Output the [x, y] coordinate of the center of the cell containing the given text.  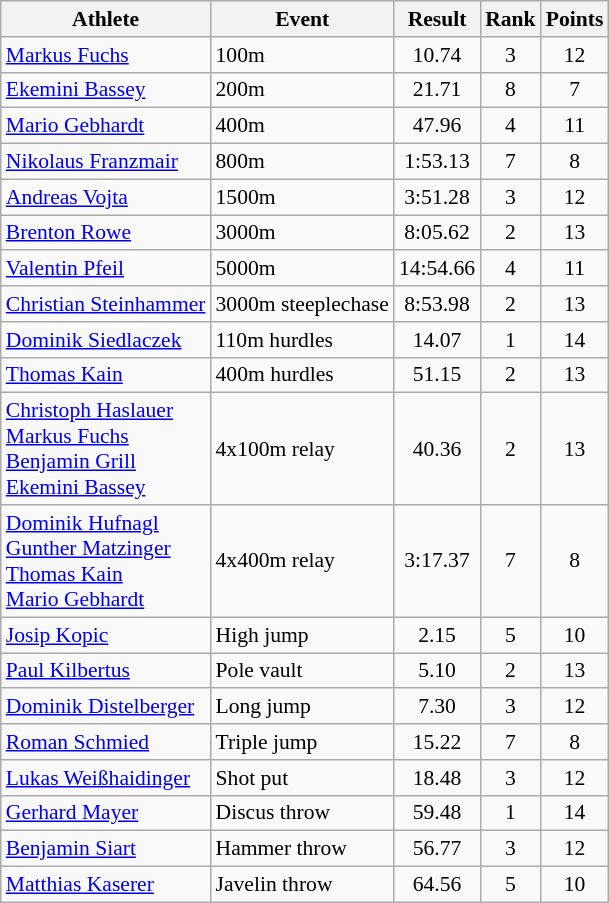
110m hurdles [302, 340]
Dominik HufnaglGunther MatzingerThomas KainMario Gebhardt [106, 561]
1:53.13 [437, 162]
3:17.37 [437, 561]
5000m [302, 269]
Valentin Pfeil [106, 269]
14:54.66 [437, 269]
Markus Fuchs [106, 55]
18.48 [437, 778]
Rank [510, 19]
59.48 [437, 813]
Javelin throw [302, 885]
Hammer throw [302, 849]
51.15 [437, 375]
Mario Gebhardt [106, 126]
400m hurdles [302, 375]
200m [302, 90]
Result [437, 19]
Dominik Distelberger [106, 707]
Triple jump [302, 742]
7.30 [437, 707]
1500m [302, 197]
High jump [302, 635]
2.15 [437, 635]
Points [575, 19]
56.77 [437, 849]
Pole vault [302, 671]
Shot put [302, 778]
Christoph HaslauerMarkus FuchsBenjamin GrillEkemini Bassey [106, 449]
Lukas Weißhaidinger [106, 778]
3000m steeplechase [302, 304]
21.71 [437, 90]
5.10 [437, 671]
15.22 [437, 742]
Gerhard Mayer [106, 813]
4x400m relay [302, 561]
64.56 [437, 885]
Paul Kilbertus [106, 671]
400m [302, 126]
Event [302, 19]
Nikolaus Franzmair [106, 162]
Matthias Kaserer [106, 885]
8:05.62 [437, 233]
Long jump [302, 707]
Benjamin Siart [106, 849]
4x100m relay [302, 449]
Discus throw [302, 813]
Ekemini Bassey [106, 90]
3000m [302, 233]
Brenton Rowe [106, 233]
Thomas Kain [106, 375]
14.07 [437, 340]
Roman Schmied [106, 742]
40.36 [437, 449]
Dominik Siedlaczek [106, 340]
10.74 [437, 55]
100m [302, 55]
3:51.28 [437, 197]
Athlete [106, 19]
8:53.98 [437, 304]
Josip Kopic [106, 635]
800m [302, 162]
47.96 [437, 126]
Christian Steinhammer [106, 304]
Andreas Vojta [106, 197]
